Output the (X, Y) coordinate of the center of the cell containing the given text.  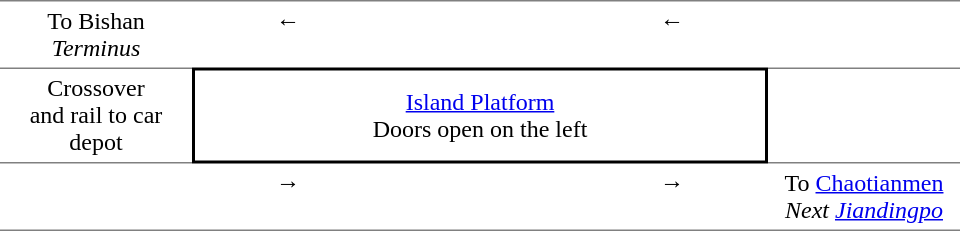
To BishanTerminus (96, 34)
Island PlatformDoors open on the left (480, 116)
Crossoverand rail to car depot (96, 116)
